From the cell containing the given text, extract its center point as [X, Y] coordinate. 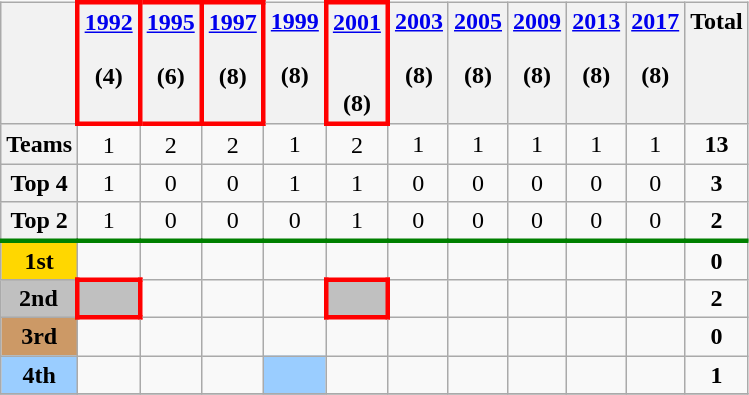
2003(8) [418, 63]
3rd [40, 337]
1992(4) [109, 63]
Top 2 [40, 221]
Teams [40, 144]
2001(8) [357, 63]
13 [717, 144]
2005(8) [478, 63]
2017(8) [656, 63]
1995(6) [171, 63]
3 [717, 183]
2009(8) [538, 63]
1997(8) [233, 63]
4th [40, 375]
1st [40, 260]
1999(8) [295, 63]
Total [717, 63]
2013(8) [596, 63]
2nd [40, 299]
Top 4 [40, 183]
